Pinpoint the cell where the given text exists, returning its [X, Y] midpoint coordinate. 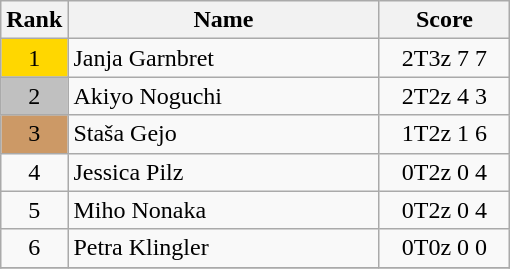
5 [34, 210]
Staša Gejo [224, 134]
Akiyo Noguchi [224, 96]
Janja Garnbret [224, 58]
1 [34, 58]
2 [34, 96]
2T3z 7 7 [444, 58]
Jessica Pilz [224, 172]
Rank [34, 20]
3 [34, 134]
1T2z 1 6 [444, 134]
4 [34, 172]
Miho Nonaka [224, 210]
2T2z 4 3 [444, 96]
Score [444, 20]
Name [224, 20]
Petra Klingler [224, 248]
0T0z 0 0 [444, 248]
6 [34, 248]
